Identify which cell holds the provided text, then report its [x, y] central coordinate. 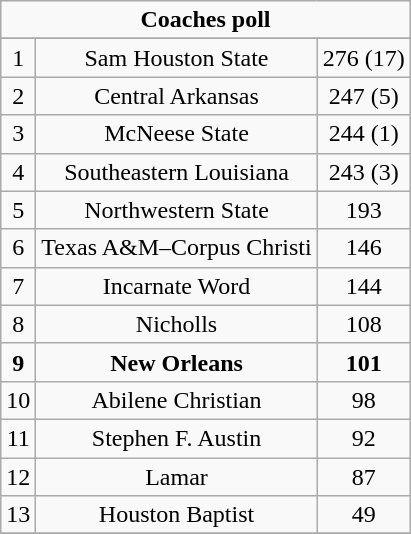
12 [18, 477]
10 [18, 400]
Southeastern Louisiana [176, 172]
3 [18, 134]
8 [18, 324]
4 [18, 172]
98 [364, 400]
1 [18, 58]
Northwestern State [176, 210]
193 [364, 210]
87 [364, 477]
Houston Baptist [176, 515]
Abilene Christian [176, 400]
9 [18, 362]
2 [18, 96]
247 (5) [364, 96]
7 [18, 286]
108 [364, 324]
146 [364, 248]
49 [364, 515]
5 [18, 210]
McNeese State [176, 134]
New Orleans [176, 362]
11 [18, 438]
Sam Houston State [176, 58]
6 [18, 248]
13 [18, 515]
Texas A&M–Corpus Christi [176, 248]
Stephen F. Austin [176, 438]
Central Arkansas [176, 96]
Nicholls [176, 324]
Coaches poll [206, 20]
243 (3) [364, 172]
101 [364, 362]
276 (17) [364, 58]
92 [364, 438]
144 [364, 286]
244 (1) [364, 134]
Lamar [176, 477]
Incarnate Word [176, 286]
